Pinpoint the cell where the given text exists, returning its (X, Y) midpoint coordinate. 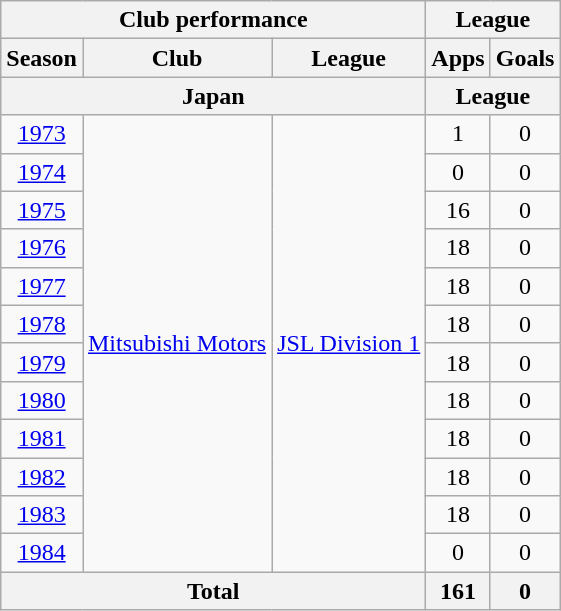
1977 (42, 286)
Total (214, 591)
1979 (42, 362)
Japan (214, 96)
1981 (42, 438)
1982 (42, 477)
1975 (42, 210)
Season (42, 58)
1983 (42, 515)
Club (176, 58)
Goals (525, 58)
16 (458, 210)
1978 (42, 324)
Apps (458, 58)
Mitsubishi Motors (176, 344)
1974 (42, 172)
1976 (42, 248)
1 (458, 134)
1984 (42, 553)
JSL Division 1 (349, 344)
1973 (42, 134)
1980 (42, 400)
Club performance (214, 20)
161 (458, 591)
